Pinpoint the cell where the given text exists, returning its (X, Y) midpoint coordinate. 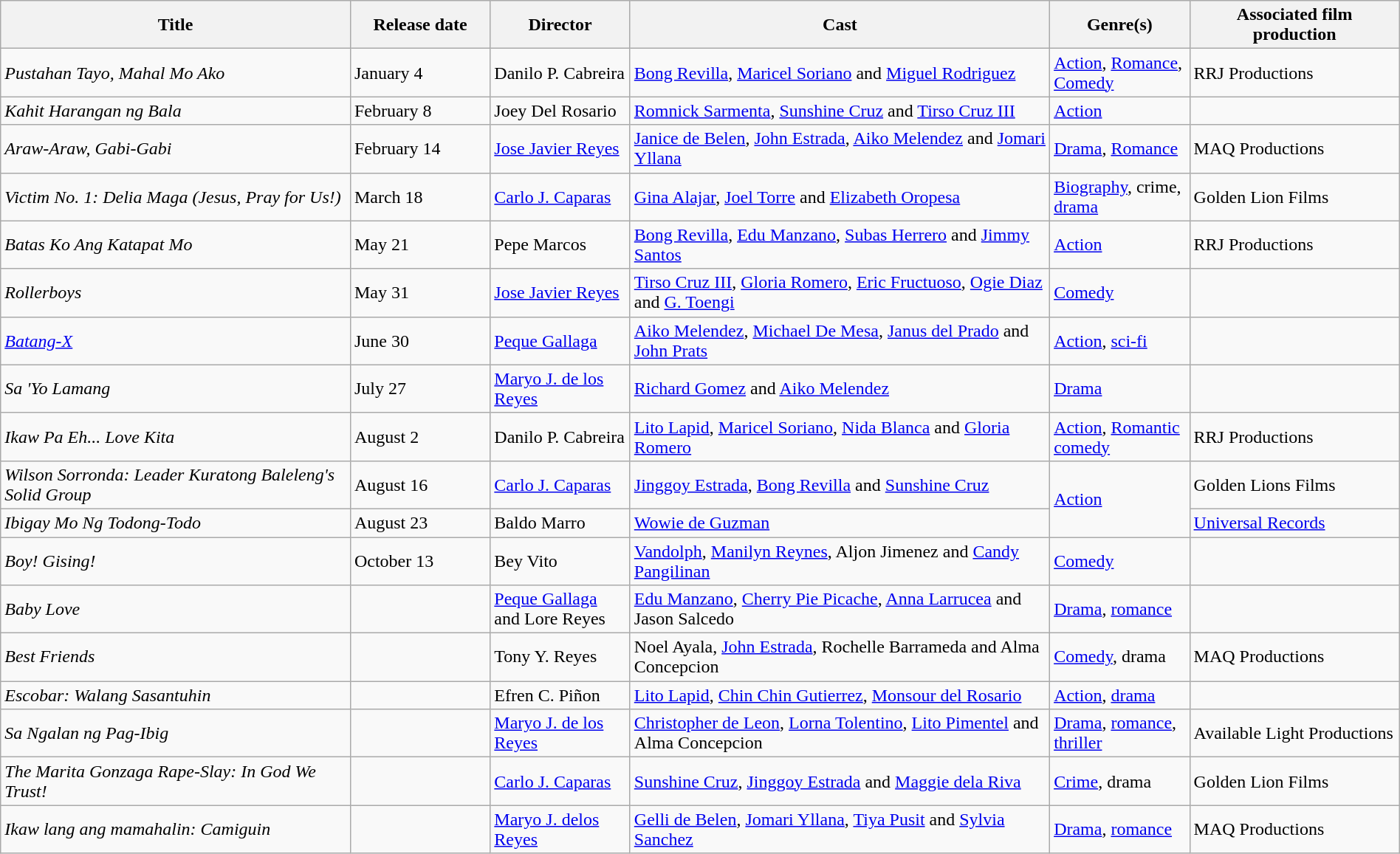
Director (560, 25)
Ikaw lang ang mamahalin: Camiguin (176, 830)
Joey Del Rosario (560, 111)
Pepe Marcos (560, 245)
Victim No. 1: Delia Maga (Jesus, Pray for Us!) (176, 196)
August 2 (419, 437)
Batang-X (176, 341)
Efren C. Piñon (560, 695)
Lito Lapid, Chin Chin Gutierrez, Monsour del Rosario (840, 695)
Ibigay Mo Ng Todong-Todo (176, 523)
Janice de Belen, John Estrada, Aiko Melendez and Jomari Yllana (840, 149)
Universal Records (1294, 523)
Lito Lapid, Maricel Soriano, Nida Blanca and Gloria Romero (840, 437)
Richard Gomez and Aiko Melendez (840, 388)
Genre(s) (1119, 25)
Gina Alajar, Joel Torre and Elizabeth Oropesa (840, 196)
Tirso Cruz III, Gloria Romero, Eric Fructuoso, Ogie Diaz and G. Toengi (840, 292)
Action, drama (1119, 695)
Bong Revilla, Maricel Soriano and Miguel Rodriguez (840, 72)
Drama, Romance (1119, 149)
Jinggoy Estrada, Bong Revilla and Sunshine Cruz (840, 484)
Release date (419, 25)
July 27 (419, 388)
Action, Romantic comedy (1119, 437)
Boy! Gising! (176, 561)
Noel Ayala, John Estrada, Rochelle Barrameda and Alma Concepcion (840, 657)
Edu Manzano, Cherry Pie Picache, Anna Larrucea and Jason Salcedo (840, 610)
Baldo Marro (560, 523)
Comedy, drama (1119, 657)
Batas Ko Ang Katapat Mo (176, 245)
Peque Gallaga and Lore Reyes (560, 610)
June 30 (419, 341)
Peque Gallaga (560, 341)
October 13 (419, 561)
Ikaw Pa Eh... Love Kita (176, 437)
Escobar: Walang Sasantuhin (176, 695)
Title (176, 25)
Bey Vito (560, 561)
Maryo J. delos Reyes (560, 830)
Gelli de Belen, Jomari Yllana, Tiya Pusit and Sylvia Sanchez (840, 830)
Rollerboys (176, 292)
Baby Love (176, 610)
Christopher de Leon, Lorna Tolentino, Lito Pimentel and Alma Concepcion (840, 734)
Biography, crime, drama (1119, 196)
Sa Ngalan ng Pag-Ibig (176, 734)
Action, sci-fi (1119, 341)
Romnick Sarmenta, Sunshine Cruz and Tirso Cruz III (840, 111)
March 18 (419, 196)
Action, Romance, Comedy (1119, 72)
Drama, romance, thriller (1119, 734)
Kahit Harangan ng Bala (176, 111)
Wilson Sorronda: Leader Kuratong Baleleng's Solid Group (176, 484)
Pustahan Tayo, Mahal Mo Ako (176, 72)
Available Light Productions (1294, 734)
May 31 (419, 292)
Cast (840, 25)
February 14 (419, 149)
Drama (1119, 388)
Araw-Araw, Gabi-Gabi (176, 149)
August 16 (419, 484)
August 23 (419, 523)
Associated film production (1294, 25)
January 4 (419, 72)
Bong Revilla, Edu Manzano, Subas Herrero and Jimmy Santos (840, 245)
Aiko Melendez, Michael De Mesa, Janus del Prado and John Prats (840, 341)
Wowie de Guzman (840, 523)
February 8 (419, 111)
May 21 (419, 245)
Golden Lions Films (1294, 484)
Sunshine Cruz, Jinggoy Estrada and Maggie dela Riva (840, 781)
Best Friends (176, 657)
Vandolph, Manilyn Reynes, Aljon Jimenez and Candy Pangilinan (840, 561)
Sa 'Yo Lamang (176, 388)
The Marita Gonzaga Rape-Slay: In God We Trust! (176, 781)
Crime, drama (1119, 781)
Tony Y. Reyes (560, 657)
